Return [X, Y] of the center of cell containing provided text 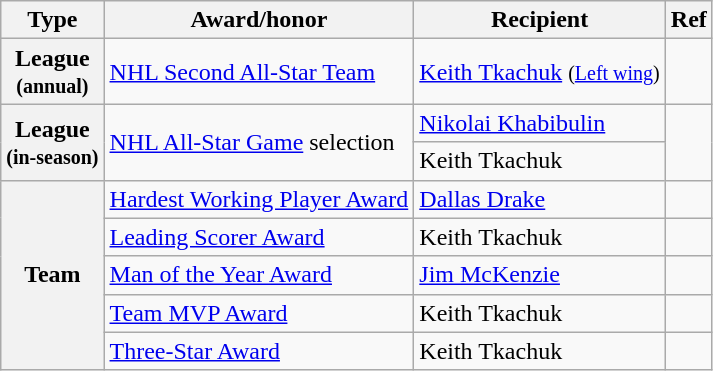
Three-Star Award [259, 351]
Keith Tkachuk (Left wing) [540, 72]
Team MVP Award [259, 313]
Man of the Year Award [259, 275]
League(annual) [52, 72]
League(in-season) [52, 142]
Jim McKenzie [540, 275]
Leading Scorer Award [259, 237]
Team [52, 275]
Recipient [540, 20]
Ref [688, 20]
NHL All-Star Game selection [259, 142]
Nikolai Khabibulin [540, 123]
Hardest Working Player Award [259, 199]
Award/honor [259, 20]
Dallas Drake [540, 199]
Type [52, 20]
NHL Second All-Star Team [259, 72]
